Pinpoint the cell where the given text exists, returning its [x, y] midpoint coordinate. 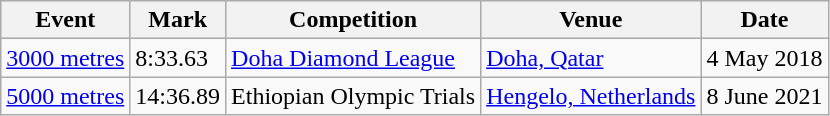
Ethiopian Olympic Trials [354, 96]
Mark [178, 20]
14:36.89 [178, 96]
Doha Diamond League [354, 58]
3000 metres [66, 58]
5000 metres [66, 96]
8:33.63 [178, 58]
Hengelo, Netherlands [591, 96]
Venue [591, 20]
4 May 2018 [764, 58]
Date [764, 20]
Competition [354, 20]
Event [66, 20]
Doha, Qatar [591, 58]
8 June 2021 [764, 96]
